Find where the given text appears and provide that cell's center as [x, y] coordinate. 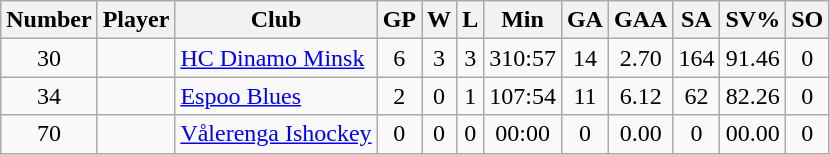
62 [696, 96]
Vålerenga Ishockey [276, 134]
1 [470, 96]
Espoo Blues [276, 96]
6 [399, 58]
GA [584, 20]
6.12 [640, 96]
GAA [640, 20]
00.00 [753, 134]
HC Dinamo Minsk [276, 58]
Min [523, 20]
L [470, 20]
91.46 [753, 58]
W [440, 20]
11 [584, 96]
SO [808, 20]
30 [49, 58]
70 [49, 134]
164 [696, 58]
Club [276, 20]
Player [136, 20]
107:54 [523, 96]
GP [399, 20]
SV% [753, 20]
2.70 [640, 58]
SA [696, 20]
34 [49, 96]
310:57 [523, 58]
Number [49, 20]
82.26 [753, 96]
00:00 [523, 134]
14 [584, 58]
0.00 [640, 134]
2 [399, 96]
